Pinpoint the cell where the given text exists, returning its [x, y] midpoint coordinate. 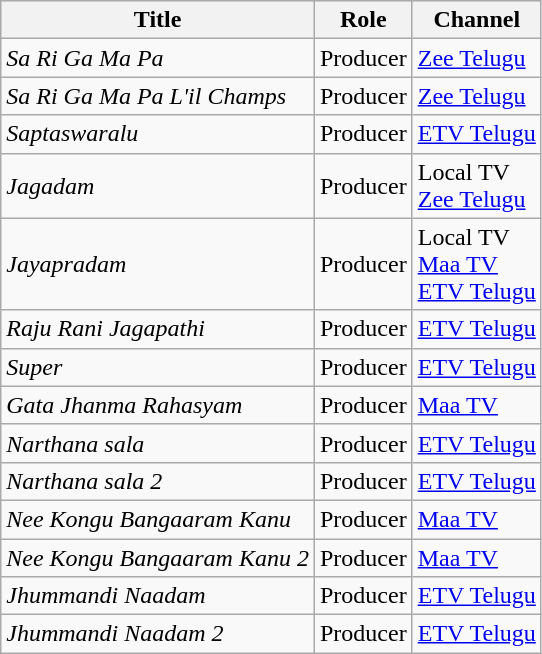
Nee Kongu Bangaaram Kanu [158, 519]
Jhummandi Naadam 2 [158, 634]
Nee Kongu Bangaaram Kanu 2 [158, 557]
Title [158, 20]
Gata Jhanma Rahasyam [158, 405]
Jhummandi Naadam [158, 596]
Jayapradam [158, 264]
Narthana sala [158, 443]
Local TV Maa TV ETV Telugu [476, 264]
Channel [476, 20]
Local TV Zee Telugu [476, 186]
Sa Ri Ga Ma Pa [158, 58]
Jagadam [158, 186]
Raju Rani Jagapathi [158, 329]
Role [363, 20]
Sa Ri Ga Ma Pa L'il Champs [158, 96]
Saptaswaralu [158, 134]
Super [158, 367]
Narthana sala 2 [158, 481]
